Provide the [X, Y] coordinate of the cell's center where the given text is located.  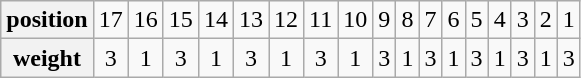
15 [180, 20]
8 [408, 20]
12 [286, 20]
4 [500, 20]
17 [110, 20]
10 [356, 20]
position [47, 20]
13 [250, 20]
5 [476, 20]
6 [454, 20]
7 [430, 20]
2 [546, 20]
14 [216, 20]
weight [47, 58]
16 [146, 20]
11 [321, 20]
9 [384, 20]
